Return the [x, y] coordinate for the center point of the cell that contains the specified text.  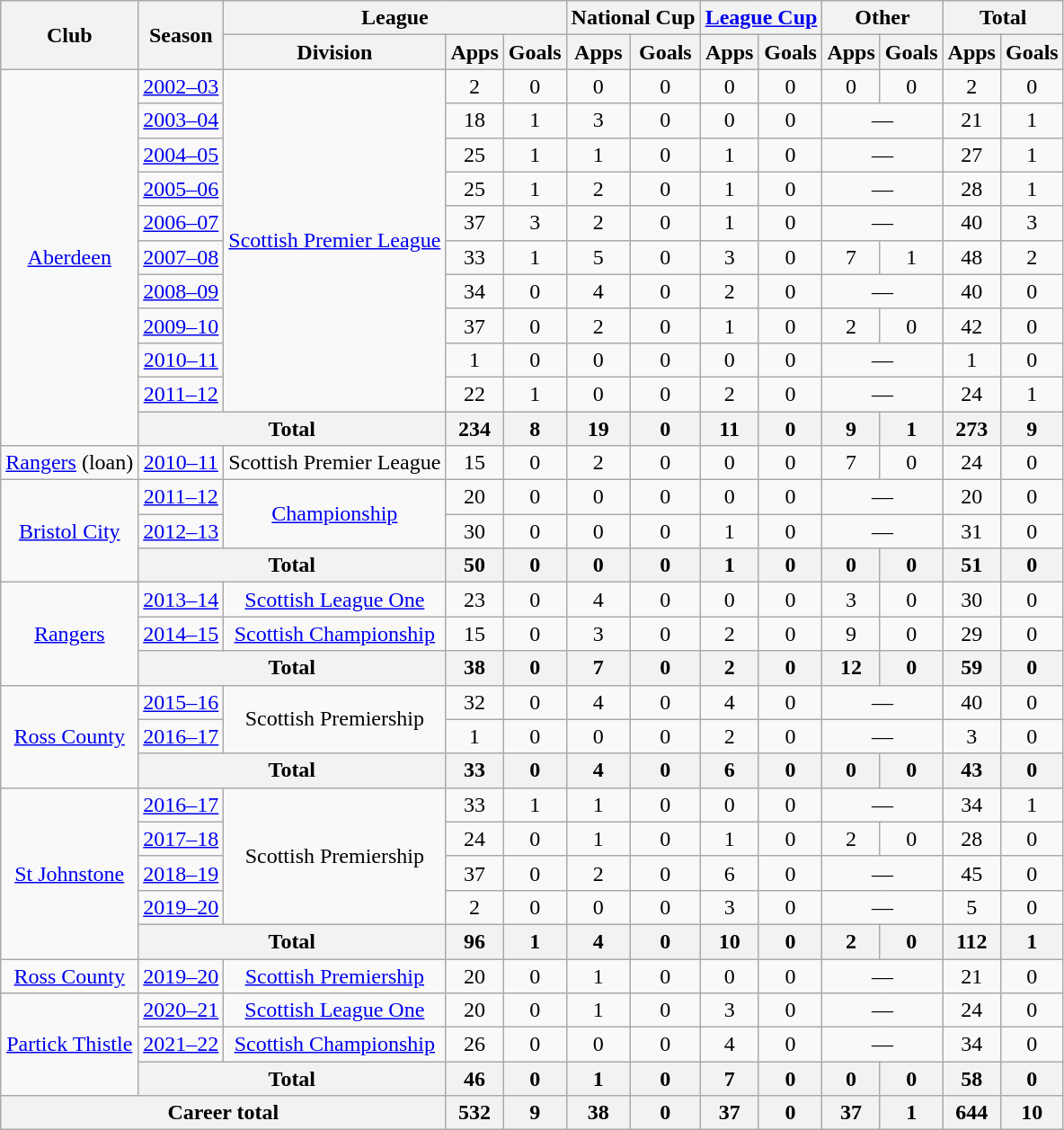
48 [971, 257]
2013–14 [182, 600]
National Cup [633, 18]
2008–09 [182, 291]
Career total [223, 1113]
2015–16 [182, 702]
2009–10 [182, 325]
26 [474, 1045]
234 [474, 429]
Rangers [70, 634]
19 [598, 429]
Rangers (loan) [70, 463]
2017–18 [182, 839]
Other [882, 18]
58 [971, 1079]
Bristol City [70, 531]
18 [474, 120]
Aberdeen [70, 257]
League [395, 18]
644 [971, 1113]
532 [474, 1113]
23 [474, 600]
2006–07 [182, 223]
8 [535, 429]
45 [971, 873]
43 [971, 770]
112 [971, 941]
League Cup [761, 18]
2005–06 [182, 189]
2014–15 [182, 634]
42 [971, 325]
31 [971, 531]
51 [971, 565]
2007–08 [182, 257]
2021–22 [182, 1045]
11 [730, 429]
27 [971, 155]
Championship [334, 514]
32 [474, 702]
59 [971, 668]
2003–04 [182, 120]
96 [474, 941]
50 [474, 565]
2012–13 [182, 531]
2018–19 [182, 873]
2020–21 [182, 1010]
Partick Thistle [70, 1045]
2004–05 [182, 155]
22 [474, 394]
Season [182, 35]
273 [971, 429]
St Johnstone [70, 873]
2002–03 [182, 86]
12 [851, 668]
29 [971, 634]
46 [474, 1079]
Club [70, 35]
Division [334, 52]
